Extract the (X, Y) coordinate from the center of the cell holding the provided text.  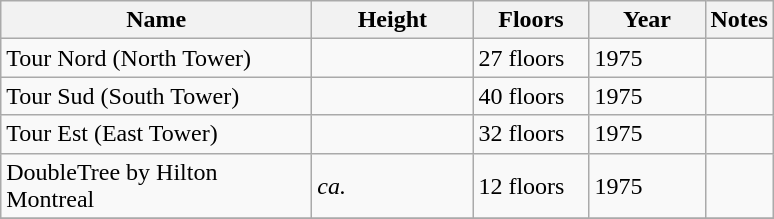
12 floors (531, 186)
ca. (392, 186)
Name (156, 20)
40 floors (531, 96)
Year (647, 20)
Floors (531, 20)
DoubleTree by Hilton Montreal (156, 186)
32 floors (531, 134)
27 floors (531, 58)
Tour Sud (South Tower) (156, 96)
Notes (739, 20)
Height (392, 20)
Tour Nord (North Tower) (156, 58)
Tour Est (East Tower) (156, 134)
